Identify which cell holds the provided text, then report its [x, y] central coordinate. 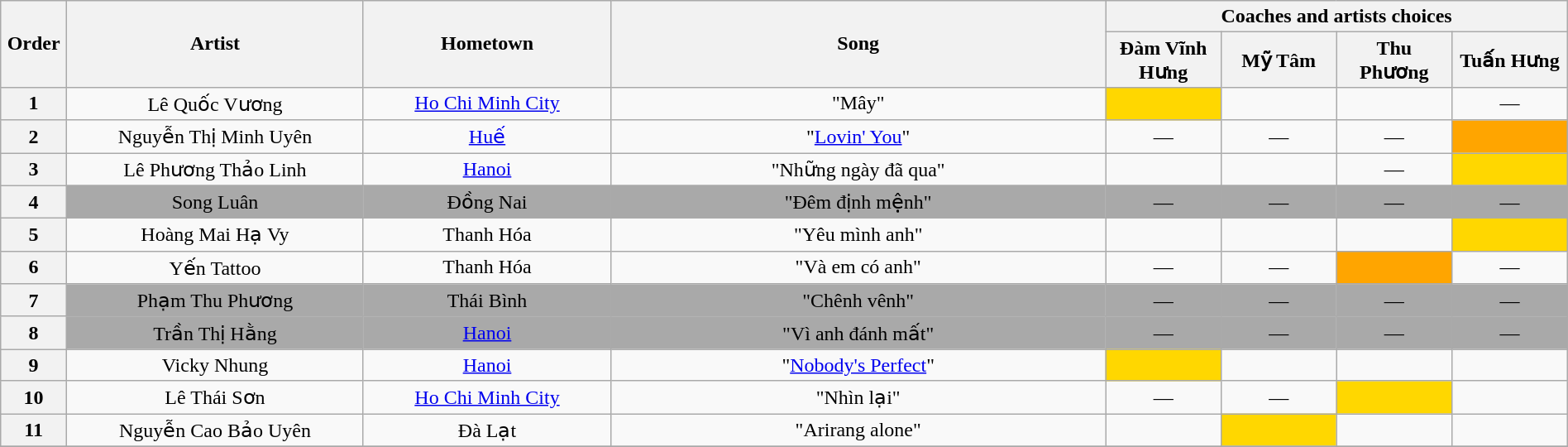
"Nobody's Perfect" [858, 365]
Lê Phương Thảo Linh [215, 169]
"Mây" [858, 103]
5 [34, 235]
"Arirang alone" [858, 430]
Đà Lạt [486, 430]
Trần Thị Hằng [215, 333]
8 [34, 333]
Nguyễn Cao Bảo Uyên [215, 430]
"Chênh vênh" [858, 300]
6 [34, 267]
1 [34, 103]
2 [34, 137]
Lê Thái Sơn [215, 397]
Hoàng Mai Hạ Vy [215, 235]
Nguyễn Thị Minh Uyên [215, 137]
Huế [486, 137]
Artist [215, 45]
"Và em có anh" [858, 267]
7 [34, 300]
9 [34, 365]
Mỹ Tâm [1279, 60]
4 [34, 202]
3 [34, 169]
Thu Phương [1394, 60]
Đồng Nai [486, 202]
"Nhìn lại" [858, 397]
"Vì anh đánh mất" [858, 333]
Phạm Thu Phương [215, 300]
Đàm Vĩnh Hưng [1164, 60]
Song Luân [215, 202]
Vicky Nhung [215, 365]
"Yêu mình anh" [858, 235]
Tuấn Hưng [1510, 60]
10 [34, 397]
11 [34, 430]
Lê Quốc Vương [215, 103]
Thái Bình [486, 300]
Hometown [486, 45]
Coaches and artists choices [1336, 17]
"Những ngày đã qua" [858, 169]
Song [858, 45]
Order [34, 45]
"Đêm định mệnh" [858, 202]
"Lovin' You" [858, 137]
Yến Tattoo [215, 267]
